Detect which cell encompasses the target text, then output its (x, y) center coordinate. 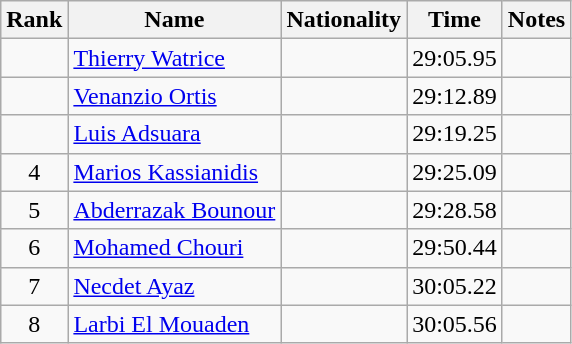
29:50.44 (455, 248)
30:05.22 (455, 286)
Larbi El Mouaden (174, 324)
Notes (536, 20)
6 (34, 248)
Venanzio Ortis (174, 96)
29:28.58 (455, 210)
Luis Adsuara (174, 134)
Time (455, 20)
Abderrazak Bounour (174, 210)
29:19.25 (455, 134)
Mohamed Chouri (174, 248)
4 (34, 172)
Rank (34, 20)
30:05.56 (455, 324)
Name (174, 20)
8 (34, 324)
5 (34, 210)
Necdet Ayaz (174, 286)
29:05.95 (455, 58)
7 (34, 286)
29:12.89 (455, 96)
29:25.09 (455, 172)
Nationality (344, 20)
Thierry Watrice (174, 58)
Marios Kassianidis (174, 172)
